Extract the [X, Y] coordinate from the center of the cell holding the provided text.  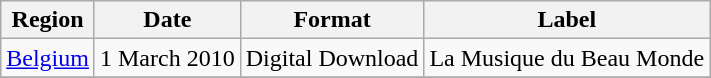
Belgium [48, 58]
Label [567, 20]
Region [48, 20]
1 March 2010 [167, 58]
La Musique du Beau Monde [567, 58]
Digital Download [332, 58]
Date [167, 20]
Format [332, 20]
